Find where the given text appears and provide that cell's center as (x, y) coordinate. 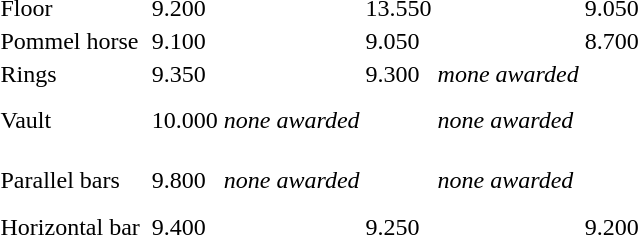
10.000 (184, 120)
9.300 (398, 74)
9.050 (398, 41)
9.100 (184, 41)
mone awarded (508, 74)
9.350 (184, 74)
9.800 (184, 180)
